Capture the cell that displays the provided text and extract its (x, y) central coordinate. 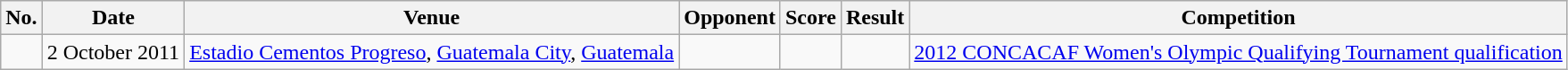
Opponent (730, 18)
2012 CONCACAF Women's Olympic Qualifying Tournament qualification (1239, 52)
Score (810, 18)
Estadio Cementos Progreso, Guatemala City, Guatemala (432, 52)
Competition (1239, 18)
Result (875, 18)
Venue (432, 18)
No. (21, 18)
2 October 2011 (112, 52)
Date (112, 18)
